Determine the [X, Y] coordinate at the center of the cell enclosing the given text.  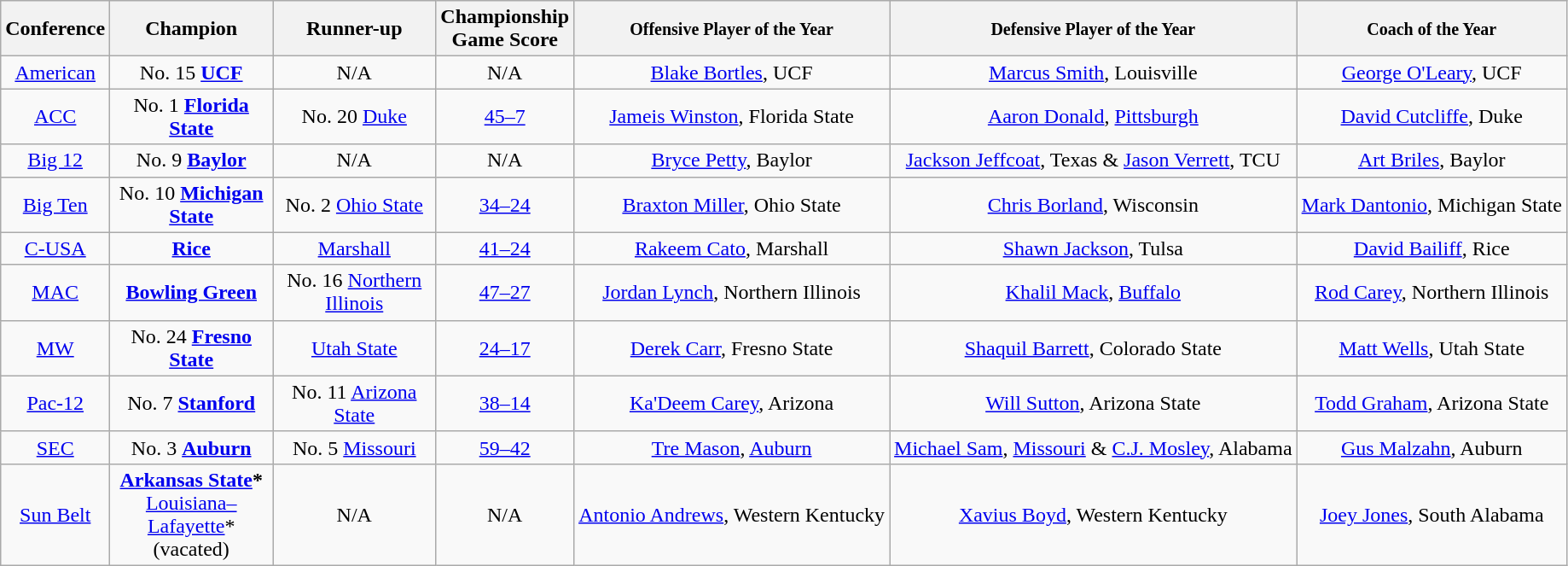
ACC [55, 116]
Art Briles, Baylor [1432, 160]
No. 7 Stanford [191, 403]
Matt Wells, Utah State [1432, 348]
24–17 [505, 348]
No. 9 Baylor [191, 160]
Michael Sam, Missouri & C.J. Mosley, Alabama [1094, 447]
Jameis Winston, Florida State [732, 116]
Big 12 [55, 160]
No. 16 Northern Illinois [355, 292]
Runner-up [355, 29]
MW [55, 348]
American [55, 73]
No. 15 UCF [191, 73]
Champion [191, 29]
No. 20 Duke [355, 116]
Utah State [355, 348]
Todd Graham, Arizona State [1432, 403]
Rod Carey, Northern Illinois [1432, 292]
MAC [55, 292]
Sun Belt [55, 514]
Joey Jones, South Alabama [1432, 514]
No. 11 Arizona State [355, 403]
Ka'Deem Carey, Arizona [732, 403]
Defensive Player of the Year [1094, 29]
Marshall [355, 248]
David Bailiff, Rice [1432, 248]
Jackson Jeffcoat, Texas & Jason Verrett, TCU [1094, 160]
No. 5 Missouri [355, 447]
George O'Leary, UCF [1432, 73]
Braxton Miller, Ohio State [732, 205]
Khalil Mack, Buffalo [1094, 292]
David Cutcliffe, Duke [1432, 116]
Antonio Andrews, Western Kentucky [732, 514]
Rice [191, 248]
Bowling Green [191, 292]
41–24 [505, 248]
Derek Carr, Fresno State [732, 348]
Mark Dantonio, Michigan State [1432, 205]
SEC [55, 447]
Gus Malzahn, Auburn [1432, 447]
45–7 [505, 116]
No. 1 Florida State [191, 116]
Jordan Lynch, Northern Illinois [732, 292]
Offensive Player of the Year [732, 29]
Championship Game Score [505, 29]
No. 24 Fresno State [191, 348]
Bryce Petty, Baylor [732, 160]
No. 10 Michigan State [191, 205]
Big Ten [55, 205]
47–27 [505, 292]
Blake Bortles, UCF [732, 73]
Coach of the Year [1432, 29]
34–24 [505, 205]
No. 2 Ohio State [355, 205]
Marcus Smith, Louisville [1094, 73]
Rakeem Cato, Marshall [732, 248]
Arkansas State*Louisiana–Lafayette* (vacated) [191, 514]
59–42 [505, 447]
No. 3 Auburn [191, 447]
Chris Borland, Wisconsin [1094, 205]
Will Sutton, Arizona State [1094, 403]
Xavius Boyd, Western Kentucky [1094, 514]
Shaquil Barrett, Colorado State [1094, 348]
38–14 [505, 403]
C-USA [55, 248]
Aaron Donald, Pittsburgh [1094, 116]
Tre Mason, Auburn [732, 447]
Conference [55, 29]
Pac-12 [55, 403]
Shawn Jackson, Tulsa [1094, 248]
